Return the (x, y) coordinate for the center point of the cell that contains the specified text.  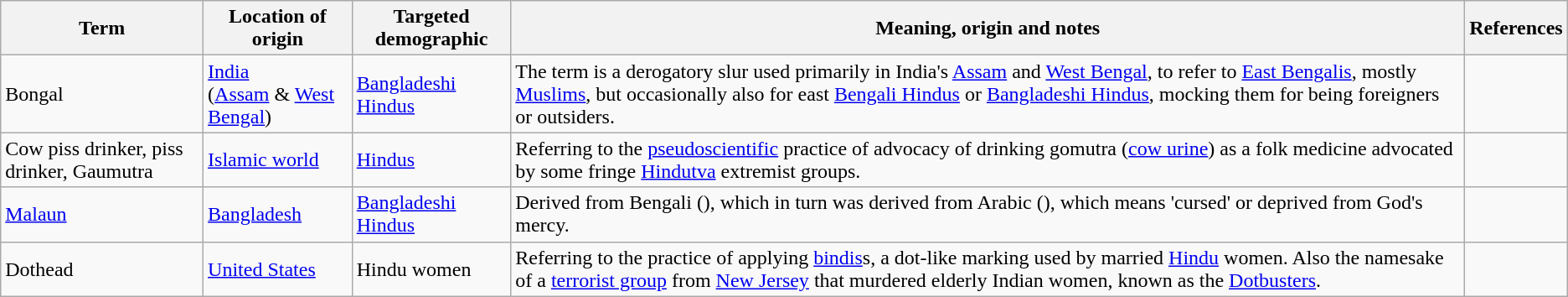
Term (102, 29)
Meaning, origin and notes (988, 29)
Bongal (102, 94)
References (1516, 29)
Bangladesh (278, 215)
Location of origin (278, 29)
Islamic world (278, 159)
India (Assam & West Bengal) (278, 94)
Hindus (431, 159)
United States (278, 268)
Hindu women (431, 268)
Malaun (102, 215)
Derived from Bengali (), which in turn was derived from Arabic (), which means 'cursed' or deprived from God's mercy. (988, 215)
Dothead (102, 268)
Targeted demographic (431, 29)
Cow piss drinker, piss drinker, Gaumutra (102, 159)
